Identify which cell holds the provided text, then report its (X, Y) central coordinate. 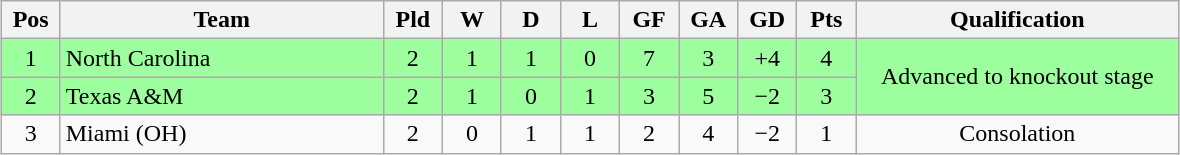
Pts (826, 20)
Texas A&M (222, 96)
GD (768, 20)
Pos (30, 20)
5 (708, 96)
D (530, 20)
Consolation (1018, 134)
GA (708, 20)
GF (650, 20)
North Carolina (222, 58)
Team (222, 20)
Qualification (1018, 20)
Advanced to knockout stage (1018, 77)
7 (650, 58)
Pld (412, 20)
+4 (768, 58)
Miami (OH) (222, 134)
L (590, 20)
W (472, 20)
